Detect which cell encompasses the target text, then output its [X, Y] center coordinate. 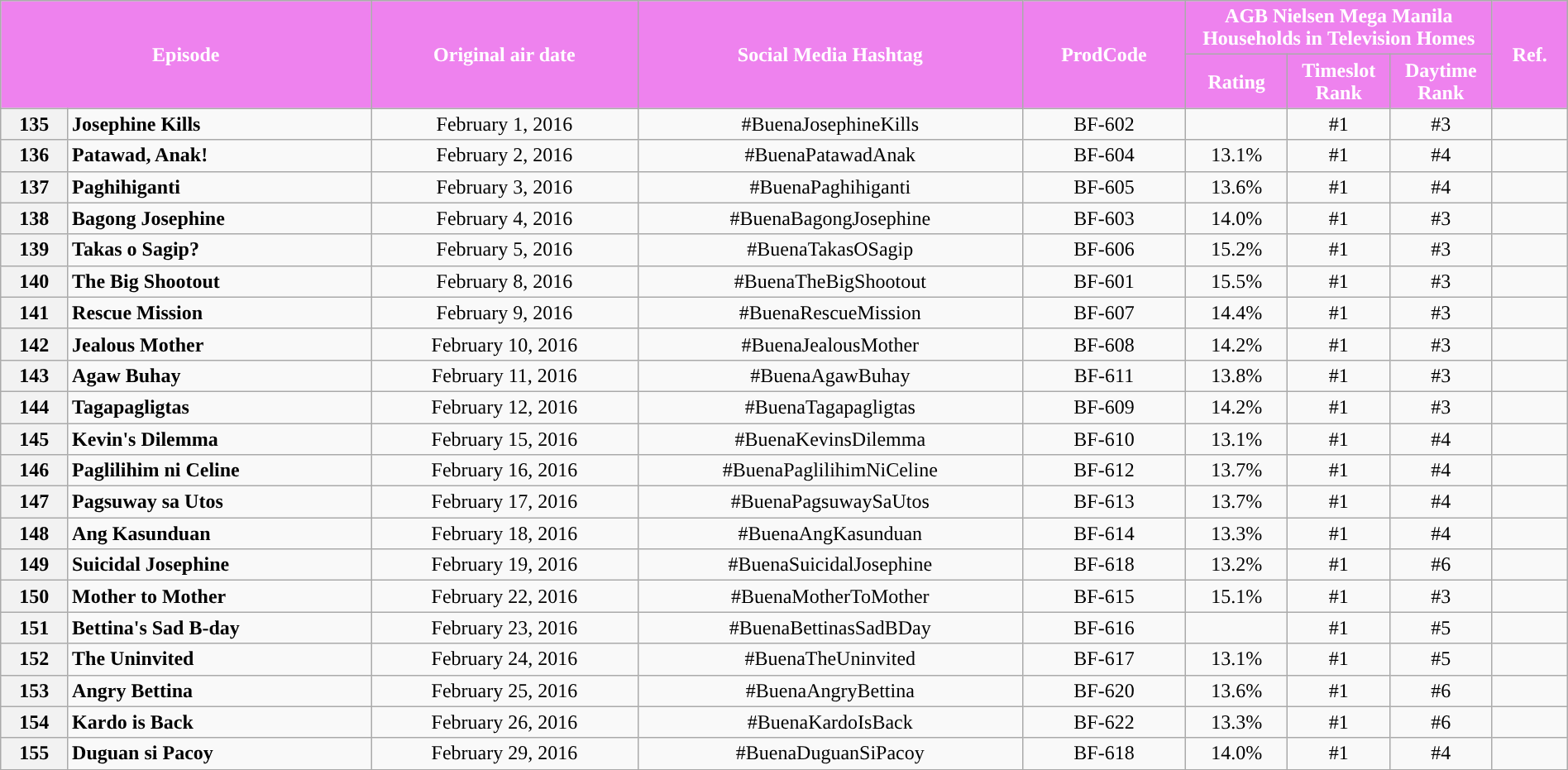
February 18, 2016 [504, 533]
#BuenaTheBigShootout [830, 281]
14.4% [1236, 313]
Timeslot Rank [1339, 81]
152 [35, 659]
Takas o Sagip? [220, 250]
#BuenaPaglilihimNiCeline [830, 471]
The Uninvited [220, 659]
#BuenaBagongJosephine [830, 218]
#BuenaDuguanSiPacoy [830, 753]
#BuenaTakasOSagip [830, 250]
Rescue Mission [220, 313]
Kardo is Back [220, 722]
BF-605 [1105, 187]
BF-616 [1105, 628]
15.2% [1236, 250]
BF-601 [1105, 281]
151 [35, 628]
Bettina's Sad B-day [220, 628]
BF-617 [1105, 659]
#BuenaJosephineKills [830, 124]
February 12, 2016 [504, 407]
Rating [1236, 81]
136 [35, 155]
February 17, 2016 [504, 502]
February 10, 2016 [504, 344]
150 [35, 596]
Angry Bettina [220, 691]
ProdCode [1105, 55]
139 [35, 250]
Social Media Hashtag [830, 55]
BF-615 [1105, 596]
February 2, 2016 [504, 155]
#BuenaAngryBettina [830, 691]
140 [35, 281]
BF-612 [1105, 471]
#BuenaMotherToMother [830, 596]
135 [35, 124]
154 [35, 722]
144 [35, 407]
#BuenaAngKasunduan [830, 533]
BF-609 [1105, 407]
Ang Kasunduan [220, 533]
Mother to Mother [220, 596]
137 [35, 187]
Pagsuway sa Utos [220, 502]
BF-610 [1105, 439]
141 [35, 313]
BF-614 [1105, 533]
138 [35, 218]
149 [35, 565]
Paglilihim ni Celine [220, 471]
Daytime Rank [1441, 81]
February 19, 2016 [504, 565]
February 4, 2016 [504, 218]
February 16, 2016 [504, 471]
Patawad, Anak! [220, 155]
Original air date [504, 55]
AGB Nielsen Mega Manila Households in Television Homes [1338, 28]
February 1, 2016 [504, 124]
BF-622 [1105, 722]
#BuenaJealousMother [830, 344]
Tagapagligtas [220, 407]
142 [35, 344]
Agaw Buhay [220, 375]
13.2% [1236, 565]
147 [35, 502]
Josephine Kills [220, 124]
15.5% [1236, 281]
#BuenaPagsuwaySaUtos [830, 502]
February 23, 2016 [504, 628]
145 [35, 439]
February 22, 2016 [504, 596]
#BuenaPaghihiganti [830, 187]
BF-603 [1105, 218]
BF-604 [1105, 155]
#BuenaSuicidalJosephine [830, 565]
BF-602 [1105, 124]
February 11, 2016 [504, 375]
BF-606 [1105, 250]
February 26, 2016 [504, 722]
143 [35, 375]
BF-608 [1105, 344]
February 15, 2016 [504, 439]
February 8, 2016 [504, 281]
Bagong Josephine [220, 218]
Ref. [1530, 55]
Jealous Mother [220, 344]
Paghihiganti [220, 187]
148 [35, 533]
#BuenaRescueMission [830, 313]
Duguan si Pacoy [220, 753]
February 5, 2016 [504, 250]
#BuenaPatawadAnak [830, 155]
146 [35, 471]
Kevin's Dilemma [220, 439]
Suicidal Josephine [220, 565]
#BuenaTheUninvited [830, 659]
The Big Shootout [220, 281]
February 29, 2016 [504, 753]
February 3, 2016 [504, 187]
155 [35, 753]
BF-613 [1105, 502]
13.8% [1236, 375]
BF-611 [1105, 375]
#BuenaKevinsDilemma [830, 439]
BF-607 [1105, 313]
#BuenaAgawBuhay [830, 375]
February 9, 2016 [504, 313]
February 24, 2016 [504, 659]
#BuenaKardoIsBack [830, 722]
153 [35, 691]
15.1% [1236, 596]
BF-620 [1105, 691]
#BuenaTagapagligtas [830, 407]
#BuenaBettinasSadBDay [830, 628]
Episode [186, 55]
February 25, 2016 [504, 691]
